Return (x, y) of the center of cell containing provided text 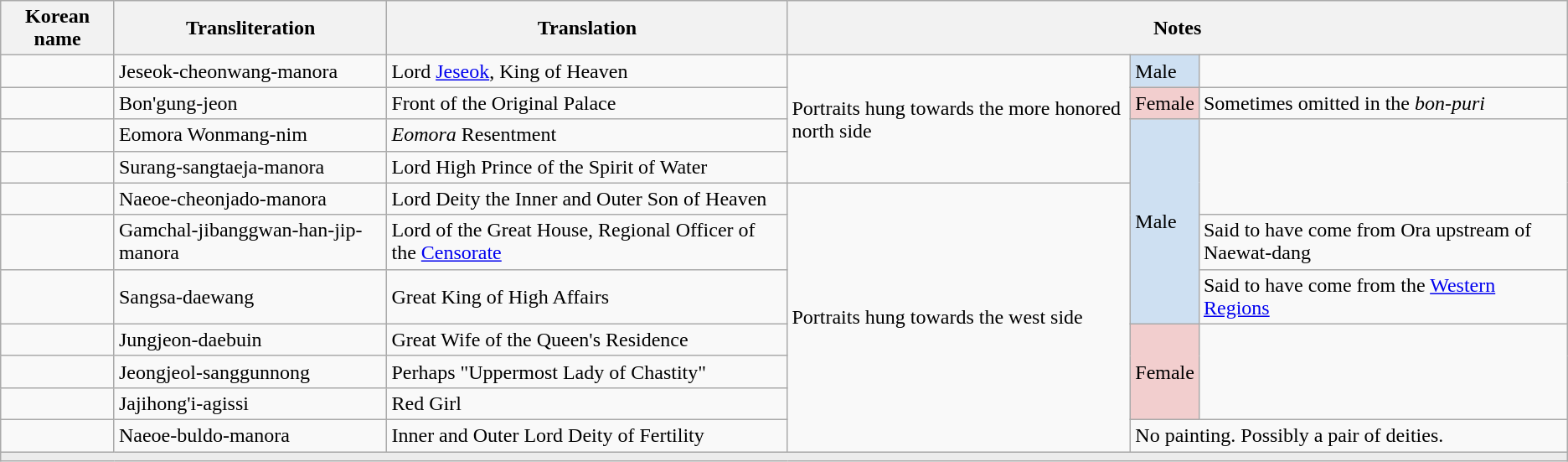
Korean name (58, 29)
Gamchal-jibanggwan-han-jip-manora (250, 241)
Bon'gung-jeon (250, 103)
Said to have come from the Western Regions (1383, 297)
Lord of the Great House, Regional Officer of the Censorate (587, 241)
Great King of High Affairs (587, 297)
Portraits hung towards the west side (959, 317)
Naeoe-cheonjado-manora (250, 199)
Transliteration (250, 29)
Great Wife of the Queen's Residence (587, 340)
No painting. Possibly a pair of deities. (1349, 435)
Translation (587, 29)
Surang-sangtaeja-manora (250, 167)
Notes (1178, 29)
Inner and Outer Lord Deity of Fertility (587, 435)
Jajihong'i-agissi (250, 403)
Lord Jeseok, King of Heaven (587, 71)
Red Girl (587, 403)
Perhaps "Uppermost Lady of Chastity" (587, 371)
Eomora Wonmang-nim (250, 135)
Jeongjeol-sanggunnong (250, 371)
Naeoe-buldo-manora (250, 435)
Front of the Original Palace (587, 103)
Lord High Prince of the Spirit of Water (587, 167)
Lord Deity the Inner and Outer Son of Heaven (587, 199)
Jungjeon-daebuin (250, 340)
Portraits hung towards the more honored north side (959, 119)
Eomora Resentment (587, 135)
Sometimes omitted in the bon-puri (1383, 103)
Said to have come from Ora upstream of Naewat-dang (1383, 241)
Sangsa-daewang (250, 297)
Jeseok-cheonwang-manora (250, 71)
